Capture the cell that displays the provided text and extract its [x, y] central coordinate. 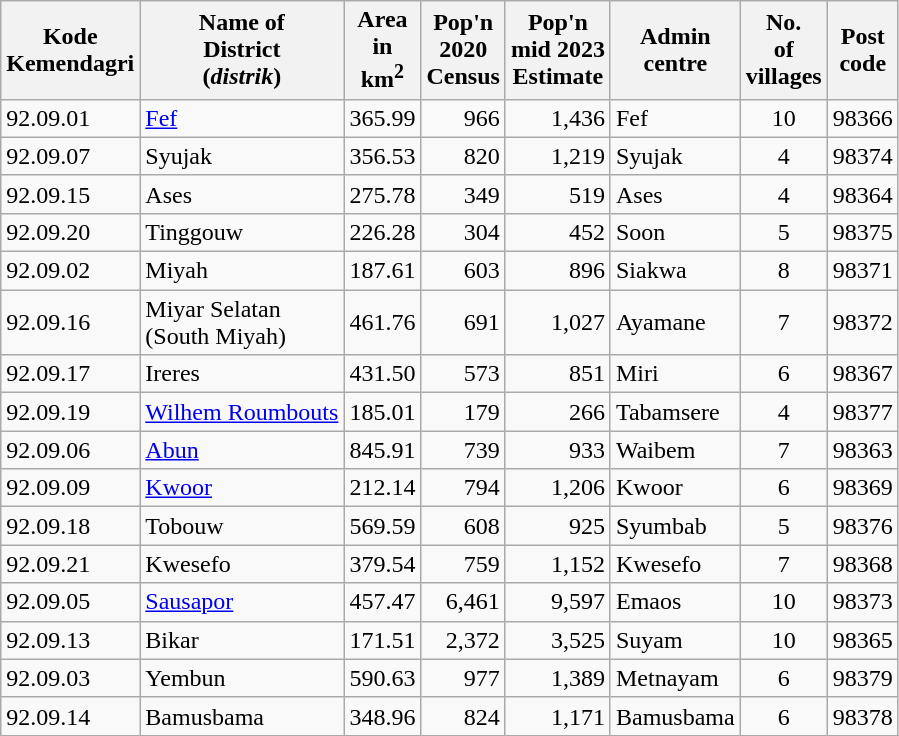
Miri [675, 374]
212.14 [382, 488]
92.09.07 [70, 156]
92.09.06 [70, 450]
92.09.20 [70, 232]
896 [558, 271]
179 [463, 412]
Siakwa [675, 271]
98379 [862, 678]
Emaos [675, 602]
365.99 [382, 118]
Yembun [242, 678]
98369 [862, 488]
824 [463, 716]
603 [463, 271]
Tinggouw [242, 232]
92.09.16 [70, 322]
608 [463, 526]
98377 [862, 412]
691 [463, 322]
1,436 [558, 118]
Ayamane [675, 322]
452 [558, 232]
98368 [862, 564]
569.59 [382, 526]
Waibem [675, 450]
98372 [862, 322]
92.09.13 [70, 640]
Soon [675, 232]
185.01 [382, 412]
Admincentre [675, 50]
98364 [862, 194]
966 [463, 118]
92.09.19 [70, 412]
Tobouw [242, 526]
Wilhem Roumbouts [242, 412]
3,525 [558, 640]
Abun [242, 450]
92.09.03 [70, 678]
379.54 [382, 564]
92.09.18 [70, 526]
No.ofvillages [784, 50]
226.28 [382, 232]
Postcode [862, 50]
1,219 [558, 156]
171.51 [382, 640]
933 [558, 450]
Syumbab [675, 526]
Pop'nmid 2023Estimate [558, 50]
461.76 [382, 322]
98375 [862, 232]
925 [558, 526]
845.91 [382, 450]
304 [463, 232]
Pop'n2020Census [463, 50]
98363 [862, 450]
1,171 [558, 716]
266 [558, 412]
98365 [862, 640]
1,027 [558, 322]
Miyar Selatan(South Miyah) [242, 322]
8 [784, 271]
519 [558, 194]
92.09.15 [70, 194]
739 [463, 450]
Sausapor [242, 602]
92.09.02 [70, 271]
759 [463, 564]
Tabamsere [675, 412]
98367 [862, 374]
2,372 [463, 640]
98376 [862, 526]
590.63 [382, 678]
820 [463, 156]
92.09.05 [70, 602]
9,597 [558, 602]
Bikar [242, 640]
92.09.09 [70, 488]
794 [463, 488]
92.09.21 [70, 564]
1,389 [558, 678]
Ireres [242, 374]
Metnayam [675, 678]
92.09.17 [70, 374]
1,206 [558, 488]
851 [558, 374]
6,461 [463, 602]
98366 [862, 118]
1,152 [558, 564]
Miyah [242, 271]
275.78 [382, 194]
356.53 [382, 156]
98371 [862, 271]
348.96 [382, 716]
92.09.14 [70, 716]
98378 [862, 716]
Areainkm2 [382, 50]
349 [463, 194]
431.50 [382, 374]
98374 [862, 156]
Suyam [675, 640]
92.09.01 [70, 118]
187.61 [382, 271]
Kode Kemendagri [70, 50]
Name of District(distrik) [242, 50]
573 [463, 374]
457.47 [382, 602]
977 [463, 678]
98373 [862, 602]
